Scan for the cell matching the given text and deliver its (X, Y) coordinate at center. 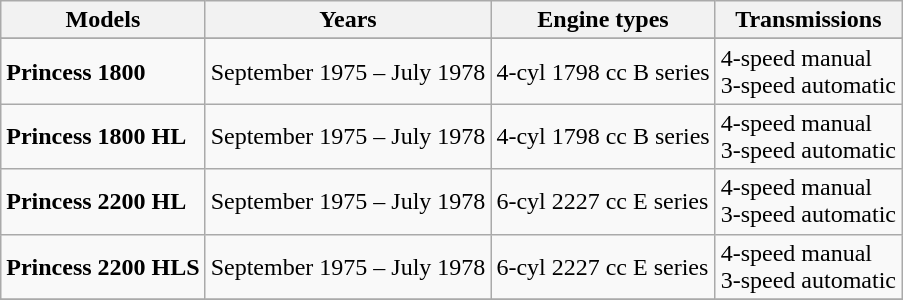
Princess 1800 (103, 72)
Princess 1800 HL (103, 136)
Princess 2200 HL (103, 202)
Princess 2200 HLS (103, 266)
Transmissions (808, 20)
Years (348, 20)
Models (103, 20)
Engine types (603, 20)
